Capture the cell that displays the provided text and extract its (X, Y) central coordinate. 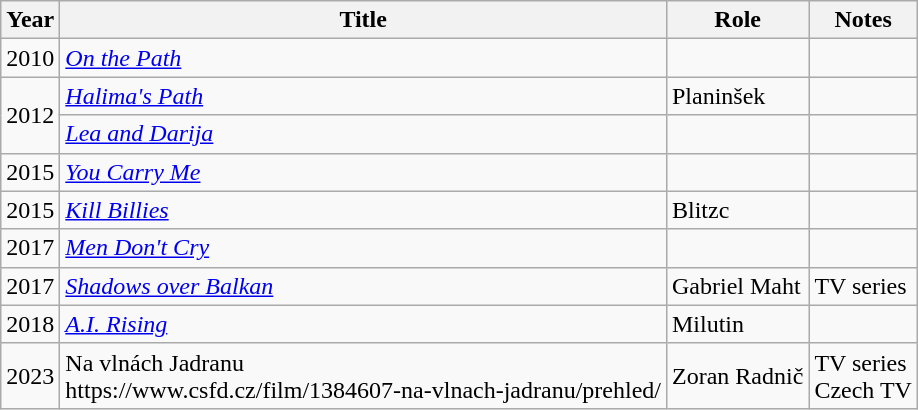
Title (364, 20)
Blitzc (737, 210)
Notes (864, 20)
Kill Billies (364, 210)
You Carry Me (364, 172)
2018 (30, 324)
Milutin (737, 324)
Planinšek (737, 96)
Men Don't Cry (364, 248)
A.I. Rising (364, 324)
Year (30, 20)
TV seriesCzech TV (864, 376)
Role (737, 20)
2023 (30, 376)
Halima's Path (364, 96)
Shadows over Balkan (364, 286)
2010 (30, 58)
Lea and Darija (364, 134)
Zoran Radnič (737, 376)
On the Path (364, 58)
2012 (30, 115)
TV series (864, 286)
Na vlnách Jadranuhttps://www.csfd.cz/film/1384607-na-vlnach-jadranu/prehled/ (364, 376)
Gabriel Maht (737, 286)
